Locate the cell with the specified text and output its [x, y] center coordinate. 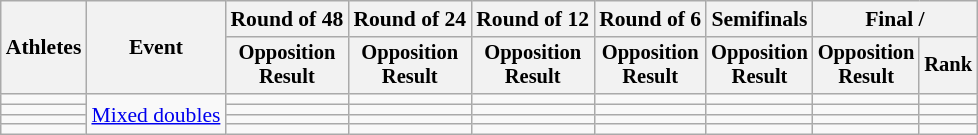
Round of 24 [410, 19]
Mixed doubles [156, 114]
Event [156, 48]
Athletes [44, 48]
Semifinals [760, 19]
Round of 6 [650, 19]
Final / [895, 19]
Rank [948, 66]
Round of 12 [532, 19]
Round of 48 [286, 19]
